Locate the cell with the specified text and output its [x, y] center coordinate. 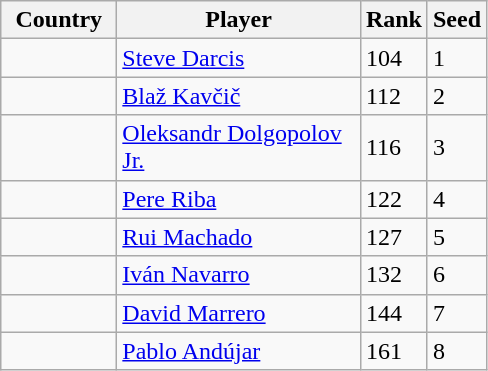
112 [394, 96]
127 [394, 237]
1 [456, 58]
6 [456, 275]
3 [456, 148]
Rui Machado [239, 237]
7 [456, 313]
132 [394, 275]
David Marrero [239, 313]
Pablo Andújar [239, 351]
Player [239, 20]
Blaž Kavčič [239, 96]
161 [394, 351]
144 [394, 313]
Rank [394, 20]
Oleksandr Dolgopolov Jr. [239, 148]
Steve Darcis [239, 58]
116 [394, 148]
Seed [456, 20]
Iván Navarro [239, 275]
122 [394, 199]
Pere Riba [239, 199]
104 [394, 58]
4 [456, 199]
Country [59, 20]
8 [456, 351]
2 [456, 96]
5 [456, 237]
